Capture the cell that displays the provided text and extract its (X, Y) central coordinate. 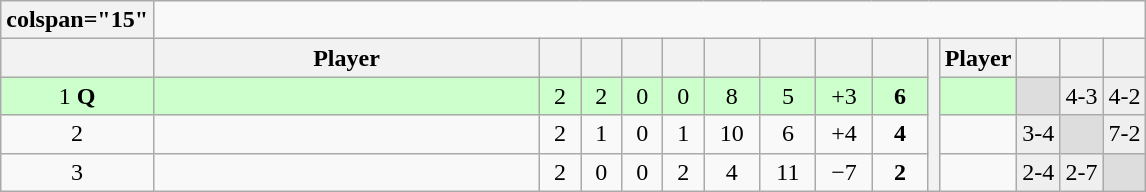
−7 (844, 172)
+3 (844, 96)
2-4 (1038, 172)
3-4 (1038, 134)
8 (732, 96)
11 (788, 172)
1 Q (78, 96)
4-3 (1082, 96)
4-2 (1124, 96)
3 (78, 172)
+4 (844, 134)
5 (788, 96)
7-2 (1124, 134)
colspan="15" (78, 20)
2-7 (1082, 172)
10 (732, 134)
